Scan for the cell matching the given text and deliver its [x, y] coordinate at center. 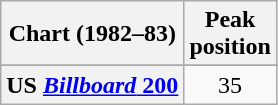
US Billboard 200 [92, 85]
35 [230, 85]
Chart (1982–83) [92, 34]
Peakposition [230, 34]
